Scan for the cell matching the given text and deliver its (X, Y) coordinate at center. 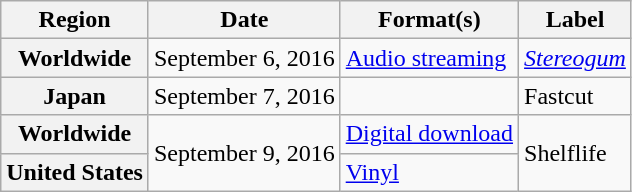
Stereogum (576, 58)
Label (576, 20)
Digital download (429, 134)
September 7, 2016 (244, 96)
United States (75, 172)
September 9, 2016 (244, 153)
Audio streaming (429, 58)
Shelflife (576, 153)
Format(s) (429, 20)
September 6, 2016 (244, 58)
Japan (75, 96)
Vinyl (429, 172)
Fastcut (576, 96)
Date (244, 20)
Region (75, 20)
